From the cell containing the given text, extract its center point as [x, y] coordinate. 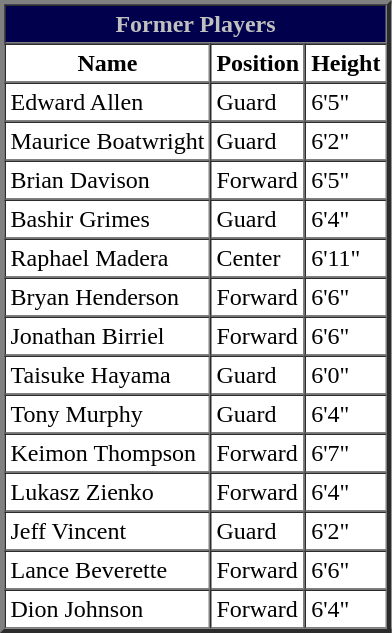
Brian Davison [107, 180]
Tony Murphy [107, 414]
Taisuke Hayama [107, 376]
Jeff Vincent [107, 532]
Bashir Grimes [107, 220]
Name [107, 64]
Maurice Boatwright [107, 142]
Former Players [195, 24]
6'11" [346, 258]
Lance Beverette [107, 570]
Lukasz Zienko [107, 492]
Center [258, 258]
Edward Allen [107, 102]
Raphael Madera [107, 258]
Bryan Henderson [107, 298]
Jonathan Birriel [107, 336]
6'7" [346, 454]
Height [346, 64]
Position [258, 64]
Keimon Thompson [107, 454]
Dion Johnson [107, 610]
6'0" [346, 376]
